Locate the cell with the specified text and output its [x, y] center coordinate. 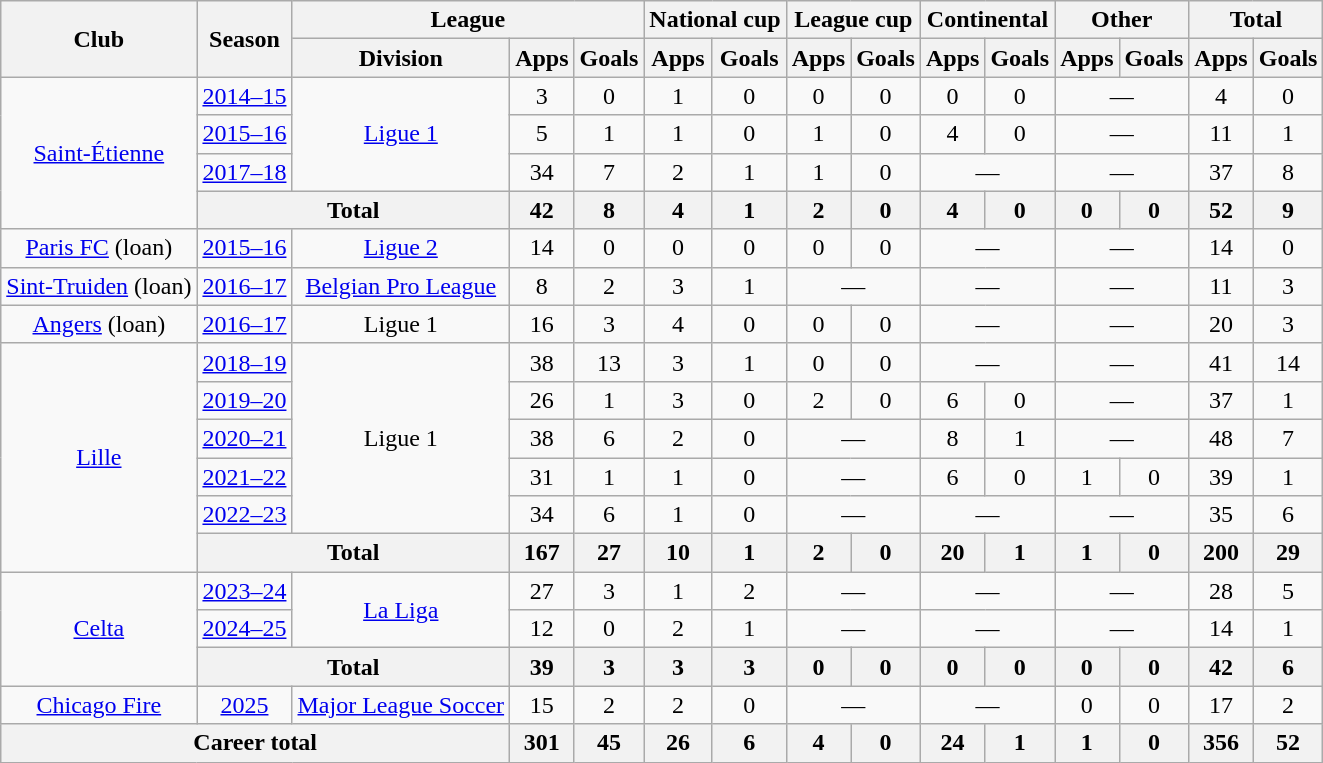
167 [542, 553]
2014–15 [244, 96]
Sint-Truiden (loan) [99, 286]
League [468, 20]
28 [1221, 591]
24 [952, 743]
356 [1221, 743]
Major League Soccer [401, 705]
10 [678, 553]
9 [1288, 210]
2025 [244, 705]
17 [1221, 705]
Paris FC (loan) [99, 248]
Other [1122, 20]
13 [609, 362]
Continental [987, 20]
Celta [99, 629]
12 [542, 629]
Saint-Étienne [99, 153]
Angers (loan) [99, 324]
Club [99, 39]
41 [1221, 362]
Lille [99, 457]
2021–22 [244, 477]
45 [609, 743]
2022–23 [244, 515]
15 [542, 705]
La Liga [401, 610]
200 [1221, 553]
League cup [853, 20]
31 [542, 477]
2019–20 [244, 400]
35 [1221, 515]
Chicago Fire [99, 705]
301 [542, 743]
Ligue 2 [401, 248]
16 [542, 324]
2020–21 [244, 438]
48 [1221, 438]
2017–18 [244, 172]
2023–24 [244, 591]
National cup [715, 20]
2018–19 [244, 362]
Division [401, 58]
Belgian Pro League [401, 286]
Season [244, 39]
2024–25 [244, 629]
Career total [256, 743]
29 [1288, 553]
